For the text-containing cell, return its midpoint in [X, Y] coordinate format. 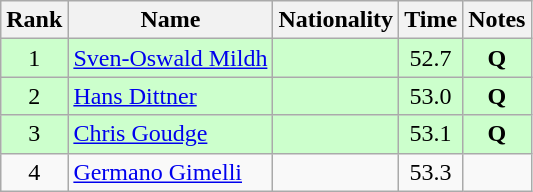
Nationality [336, 20]
Hans Dittner [170, 96]
Sven-Oswald Mildh [170, 58]
4 [34, 172]
Time [431, 20]
Germano Gimelli [170, 172]
53.1 [431, 134]
52.7 [431, 58]
Chris Goudge [170, 134]
Rank [34, 20]
1 [34, 58]
53.3 [431, 172]
2 [34, 96]
Name [170, 20]
3 [34, 134]
53.0 [431, 96]
Notes [497, 20]
